Find where the given text appears and provide that cell's center as (X, Y) coordinate. 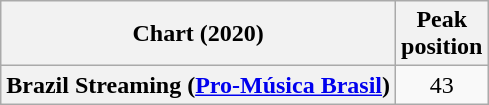
43 (442, 85)
Brazil Streaming (Pro-Música Brasil) (198, 85)
Peakposition (442, 34)
Chart (2020) (198, 34)
